Detect which cell encompasses the target text, then output its (X, Y) center coordinate. 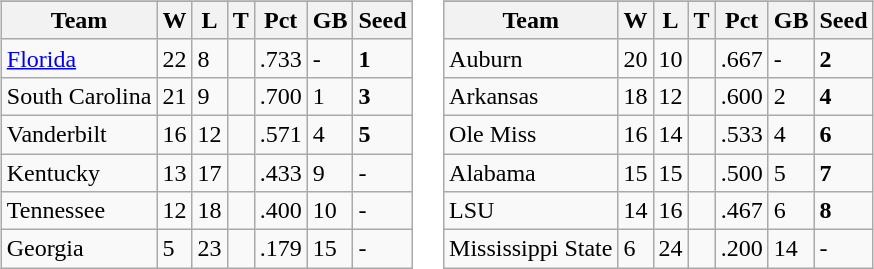
Florida (79, 58)
.179 (280, 249)
LSU (531, 211)
.500 (742, 173)
13 (174, 173)
22 (174, 58)
.433 (280, 173)
.200 (742, 249)
20 (636, 58)
Georgia (79, 249)
.600 (742, 96)
Mississippi State (531, 249)
Auburn (531, 58)
.533 (742, 134)
.467 (742, 211)
3 (382, 96)
7 (844, 173)
Tennessee (79, 211)
.571 (280, 134)
.667 (742, 58)
Alabama (531, 173)
Ole Miss (531, 134)
Arkansas (531, 96)
17 (210, 173)
Kentucky (79, 173)
Vanderbilt (79, 134)
24 (670, 249)
21 (174, 96)
.733 (280, 58)
.400 (280, 211)
23 (210, 249)
South Carolina (79, 96)
.700 (280, 96)
